Scan for the cell matching the given text and deliver its (X, Y) coordinate at center. 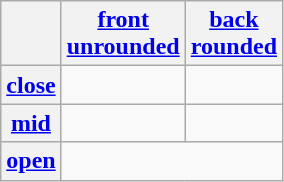
backrounded (234, 34)
open (31, 161)
mid (31, 123)
close (31, 85)
frontunrounded (123, 34)
